Pinpoint the cell where the given text exists, returning its (X, Y) midpoint coordinate. 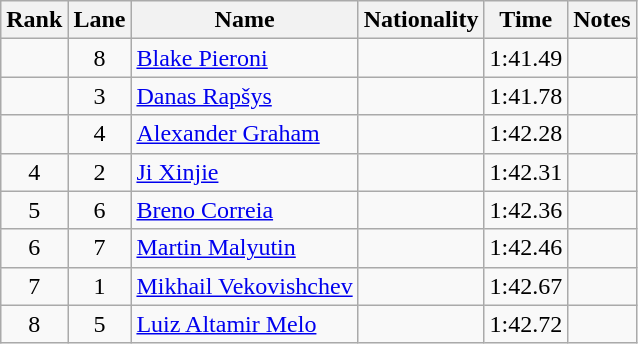
1:42.67 (526, 286)
Blake Pieroni (244, 58)
Ji Xinjie (244, 172)
1:41.49 (526, 58)
1 (100, 286)
Luiz Altamir Melo (244, 324)
Lane (100, 20)
1:41.78 (526, 96)
Rank (34, 20)
1:42.36 (526, 210)
Notes (602, 20)
3 (100, 96)
1:42.31 (526, 172)
2 (100, 172)
Name (244, 20)
Martin Malyutin (244, 248)
1:42.28 (526, 134)
Alexander Graham (244, 134)
Danas Rapšys (244, 96)
1:42.46 (526, 248)
1:42.72 (526, 324)
Breno Correia (244, 210)
Nationality (421, 20)
Time (526, 20)
Mikhail Vekovishchev (244, 286)
